Search for the cell housing the specified text and yield its [x, y] center coordinate. 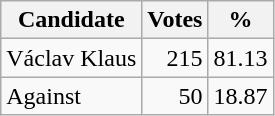
% [240, 20]
81.13 [240, 58]
Votes [175, 20]
Against [72, 96]
Václav Klaus [72, 58]
18.87 [240, 96]
50 [175, 96]
215 [175, 58]
Candidate [72, 20]
